Pinpoint the cell where the given text exists, returning its (X, Y) midpoint coordinate. 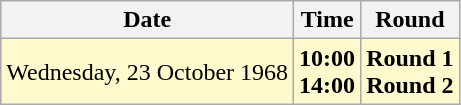
Wednesday, 23 October 1968 (148, 72)
Time (328, 20)
Date (148, 20)
Round (410, 20)
Round 1Round 2 (410, 72)
10:0014:00 (328, 72)
